Provide the [x, y] coordinate of the cell's center where the given text is located.  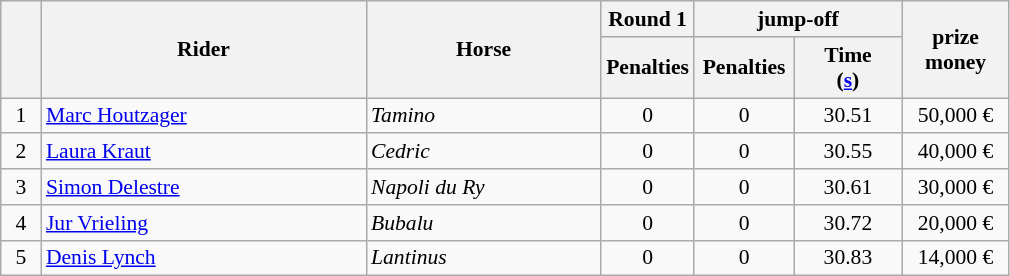
Simon Delestre [204, 187]
Marc Houtzager [204, 116]
30,000 € [956, 187]
14,000 € [956, 258]
prizemoney [956, 50]
Bubalu [484, 223]
Denis Lynch [204, 258]
Laura Kraut [204, 152]
1 [21, 116]
3 [21, 187]
Cedric [484, 152]
4 [21, 223]
Tamino [484, 116]
30.51 [848, 116]
Time(s) [848, 68]
30.83 [848, 258]
Jur Vrieling [204, 223]
Round 1 [648, 19]
40,000 € [956, 152]
2 [21, 152]
50,000 € [956, 116]
Horse [484, 50]
30.61 [848, 187]
Lantinus [484, 258]
30.55 [848, 152]
Napoli du Ry [484, 187]
30.72 [848, 223]
5 [21, 258]
jump-off [798, 19]
Rider [204, 50]
20,000 € [956, 223]
